Capture the cell that displays the provided text and extract its [X, Y] central coordinate. 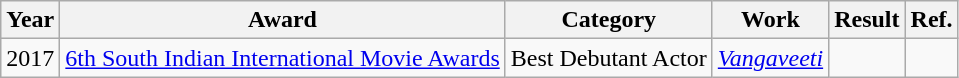
Result [867, 20]
2017 [30, 58]
Year [30, 20]
Award [282, 20]
Vangaveeti [770, 58]
Category [608, 20]
6th South Indian International Movie Awards [282, 58]
Work [770, 20]
Ref. [932, 20]
Best Debutant Actor [608, 58]
